Capture the cell that displays the provided text and extract its [X, Y] central coordinate. 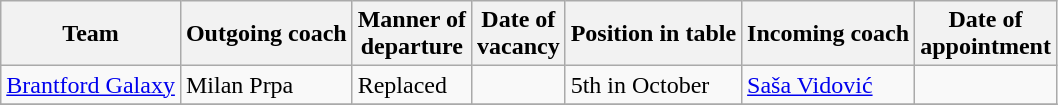
Saša Vidović [828, 85]
Brantford Galaxy [91, 85]
Incoming coach [828, 34]
Milan Prpa [266, 85]
Team [91, 34]
Outgoing coach [266, 34]
Date of appointment [986, 34]
Manner of departure [412, 34]
Replaced [412, 85]
Date of vacancy [518, 34]
Position in table [653, 34]
5th in October [653, 85]
